Return the (x, y) coordinate for the center point of the cell that contains the specified text.  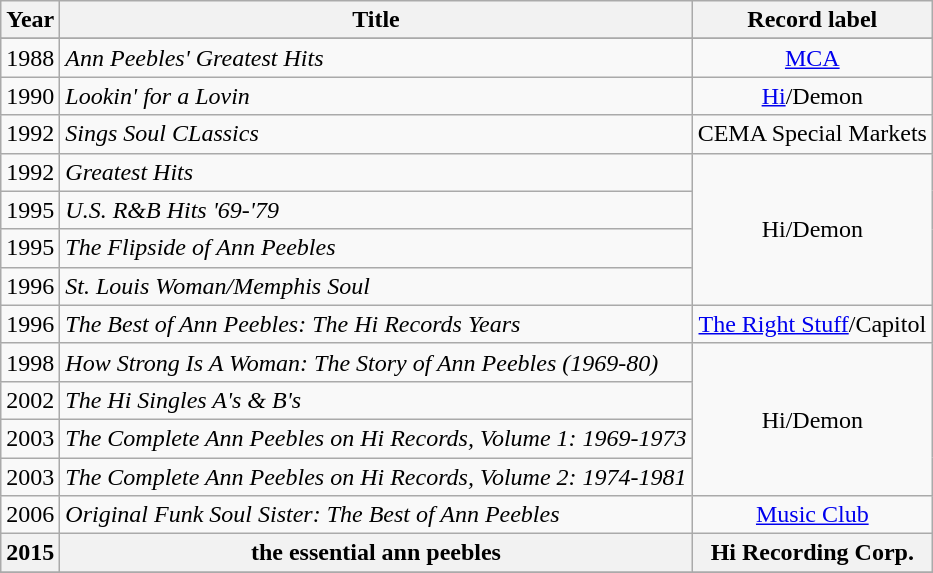
The Best of Ann Peebles: The Hi Records Years (376, 324)
Lookin' for a Lovin (376, 96)
Music Club (812, 515)
2006 (30, 515)
Greatest Hits (376, 172)
Original Funk Soul Sister: The Best of Ann Peebles (376, 515)
2015 (30, 553)
Hi Recording Corp. (812, 553)
The Right Stuff/Capitol (812, 324)
St. Louis Woman/Memphis Soul (376, 286)
The Complete Ann Peebles on Hi Records, Volume 2: 1974-1981 (376, 477)
The Flipside of Ann Peebles (376, 248)
Ann Peebles' Greatest Hits (376, 58)
How Strong Is A Woman: The Story of Ann Peebles (1969-80) (376, 362)
Sings Soul CLassics (376, 134)
2002 (30, 400)
Record label (812, 20)
the essential ann peebles (376, 553)
1988 (30, 58)
Year (30, 20)
U.S. R&B Hits '69-'79 (376, 210)
MCA (812, 58)
1998 (30, 362)
The Complete Ann Peebles on Hi Records, Volume 1: 1969-1973 (376, 438)
1990 (30, 96)
The Hi Singles A's & B's (376, 400)
Title (376, 20)
CEMA Special Markets (812, 134)
